Detect which cell encompasses the target text, then output its (x, y) center coordinate. 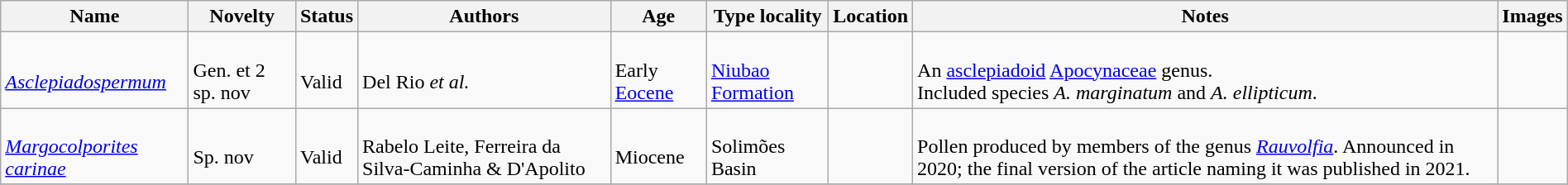
Gen. et 2 sp. nov (242, 70)
Type locality (767, 17)
Name (94, 17)
Rabelo Leite, Ferreira da Silva-Caminha & D'Apolito (485, 146)
Asclepiadospermum (94, 70)
Niubao Formation (767, 70)
Solimões Basin (767, 146)
Margocolporites carinae (94, 146)
Early Eocene (658, 70)
Location (871, 17)
Notes (1206, 17)
Images (1532, 17)
Status (326, 17)
Sp. nov (242, 146)
An asclepiadoid Apocynaceae genus.Included species A. marginatum and A. ellipticum. (1206, 70)
Authors (485, 17)
Age (658, 17)
Pollen produced by members of the genus Rauvolfia. Announced in 2020; the final version of the article naming it was published in 2021. (1206, 146)
Novelty (242, 17)
Miocene (658, 146)
Del Rio et al. (485, 70)
